Locate the cell with the specified text and output its [x, y] center coordinate. 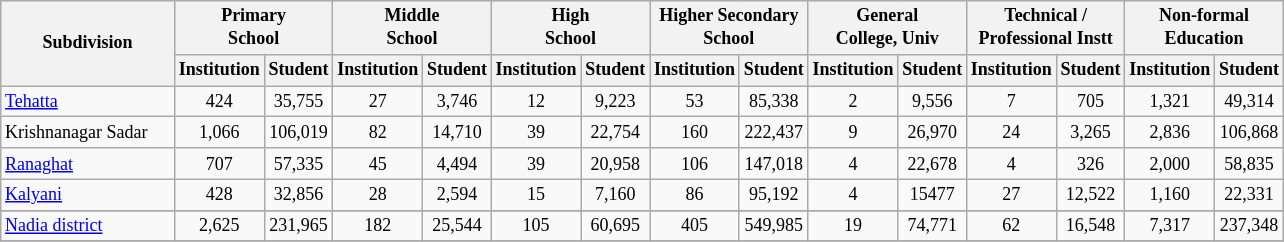
PrimarySchool [253, 28]
705 [1090, 102]
231,965 [298, 226]
62 [1011, 226]
106,019 [298, 132]
326 [1090, 164]
Technical /Professional Instt [1045, 28]
707 [219, 164]
74,771 [932, 226]
85,338 [774, 102]
20,958 [616, 164]
12,522 [1090, 194]
105 [536, 226]
4,494 [458, 164]
9 [853, 132]
2,836 [1170, 132]
MiddleSchool [412, 28]
53 [695, 102]
35,755 [298, 102]
147,018 [774, 164]
22,331 [1250, 194]
Non-formalEducation [1204, 28]
Subdivision [88, 44]
3,746 [458, 102]
7,160 [616, 194]
222,437 [774, 132]
25,544 [458, 226]
9,556 [932, 102]
405 [695, 226]
22,754 [616, 132]
45 [378, 164]
Tehatta [88, 102]
95,192 [774, 194]
15477 [932, 194]
Krishnanagar Sadar [88, 132]
82 [378, 132]
237,348 [1250, 226]
2,000 [1170, 164]
106 [695, 164]
14,710 [458, 132]
Nadia district [88, 226]
7 [1011, 102]
1,066 [219, 132]
Kalyani [88, 194]
3,265 [1090, 132]
19 [853, 226]
86 [695, 194]
49,314 [1250, 102]
28 [378, 194]
16,548 [1090, 226]
549,985 [774, 226]
GeneralCollege, Univ [887, 28]
2 [853, 102]
60,695 [616, 226]
32,856 [298, 194]
58,835 [1250, 164]
2,594 [458, 194]
9,223 [616, 102]
428 [219, 194]
2,625 [219, 226]
160 [695, 132]
Higher SecondarySchool [729, 28]
HighSchool [570, 28]
Ranaghat [88, 164]
106,868 [1250, 132]
1,321 [1170, 102]
12 [536, 102]
182 [378, 226]
22,678 [932, 164]
1,160 [1170, 194]
7,317 [1170, 226]
24 [1011, 132]
424 [219, 102]
26,970 [932, 132]
57,335 [298, 164]
15 [536, 194]
